Locate the cell with the specified text and output its [X, Y] center coordinate. 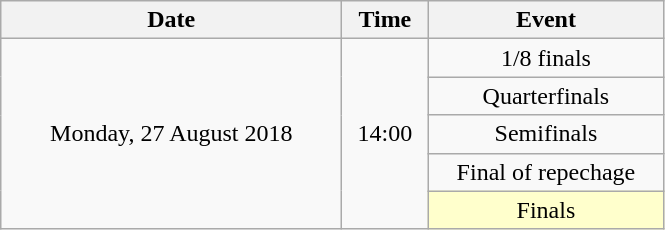
14:00 [385, 134]
Time [385, 20]
Event [546, 20]
Semifinals [546, 134]
Quarterfinals [546, 96]
1/8 finals [546, 58]
Finals [546, 210]
Monday, 27 August 2018 [172, 134]
Date [172, 20]
Final of repechage [546, 172]
